Capture the cell that displays the provided text and extract its (x, y) central coordinate. 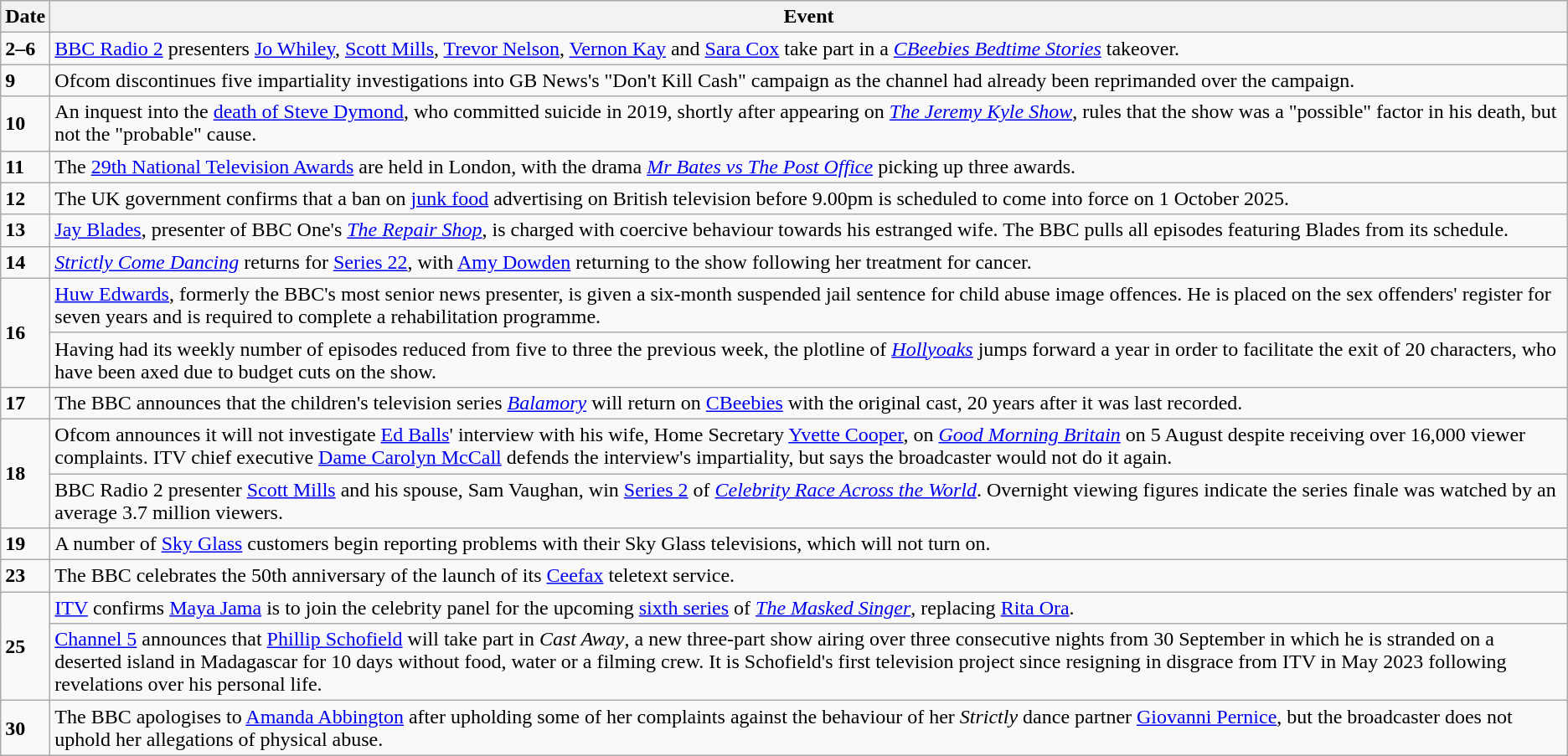
Event (809, 17)
Strictly Come Dancing returns for Series 22, with Amy Dowden returning to the show following her treatment for cancer. (809, 262)
12 (25, 198)
A number of Sky Glass customers begin reporting problems with their Sky Glass televisions, which will not turn on. (809, 544)
19 (25, 544)
BBC Radio 2 presenters Jo Whiley, Scott Mills, Trevor Nelson, Vernon Kay and Sara Cox take part in a CBeebies Bedtime Stories takeover. (809, 49)
The UK government confirms that a ban on junk food advertising on British television before 9.00pm is scheduled to come into force on 1 October 2025. (809, 198)
ITV confirms Maya Jama is to join the celebrity panel for the upcoming sixth series of The Masked Singer, replacing Rita Ora. (809, 608)
2–6 (25, 49)
25 (25, 646)
The BBC announces that the children's television series Balamory will return on CBeebies with the original cast, 20 years after it was last recorded. (809, 403)
18 (25, 473)
30 (25, 728)
The BBC celebrates the 50th anniversary of the launch of its Ceefax teletext service. (809, 576)
The 29th National Television Awards are held in London, with the drama Mr Bates vs The Post Office picking up three awards. (809, 167)
Date (25, 17)
10 (25, 124)
17 (25, 403)
14 (25, 262)
11 (25, 167)
13 (25, 230)
9 (25, 80)
23 (25, 576)
16 (25, 332)
